Return the (x, y) coordinate for the center point of the cell that contains the specified text.  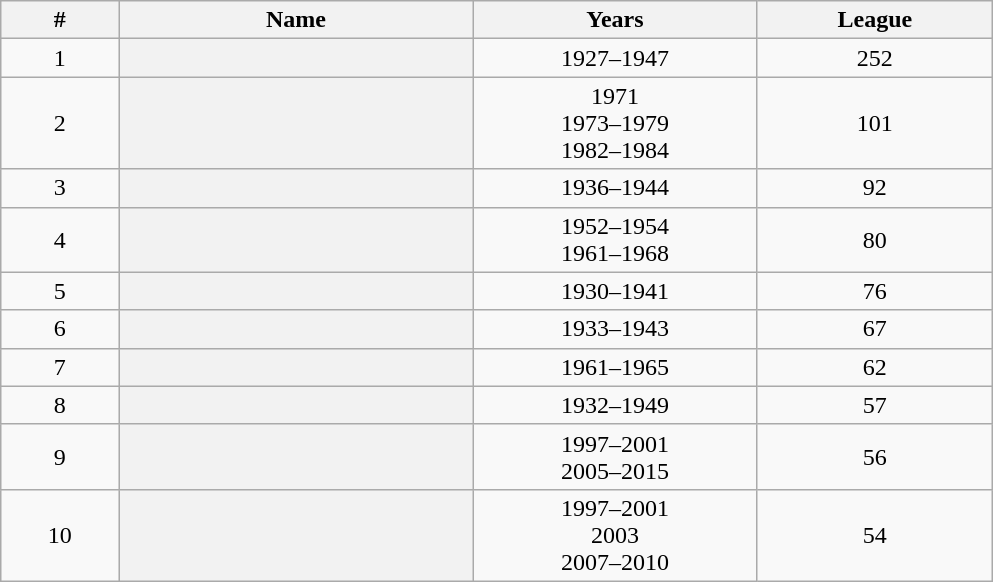
56 (875, 456)
6 (60, 329)
1933–1943 (614, 329)
10 (60, 535)
1 (60, 58)
1952–19541961–1968 (614, 240)
Name (296, 20)
101 (875, 123)
8 (60, 405)
Years (614, 20)
92 (875, 188)
1932–1949 (614, 405)
# (60, 20)
62 (875, 367)
57 (875, 405)
67 (875, 329)
4 (60, 240)
1961–1965 (614, 367)
3 (60, 188)
252 (875, 58)
7 (60, 367)
54 (875, 535)
76 (875, 291)
2 (60, 123)
1927–1947 (614, 58)
1997–200120032007–2010 (614, 535)
80 (875, 240)
1936–1944 (614, 188)
9 (60, 456)
League (875, 20)
1930–1941 (614, 291)
5 (60, 291)
1997–20012005–2015 (614, 456)
19711973–19791982–1984 (614, 123)
